From the cell containing the given text, extract its center point as (x, y) coordinate. 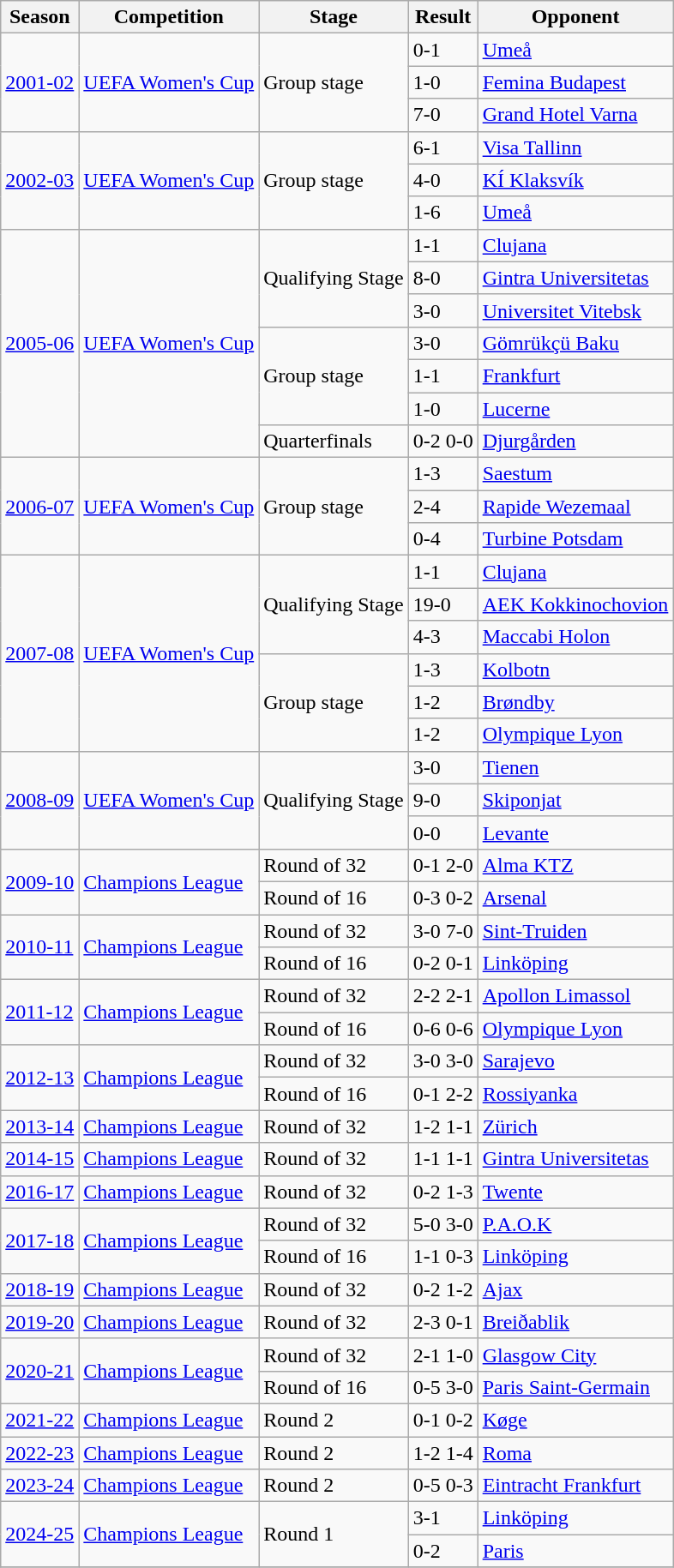
0-1 2-2 (442, 1094)
Brøndby (575, 702)
4-3 (442, 637)
Saestum (575, 474)
2013-14 (39, 1126)
4-0 (442, 180)
Roma (575, 1453)
3-0 3-0 (442, 1061)
Ajax (575, 1289)
0-1 0-2 (442, 1420)
2005-06 (39, 343)
2-4 (442, 507)
Paris (575, 1551)
Result (442, 17)
0-1 2-0 (442, 865)
2010-11 (39, 946)
Round 1 (334, 1535)
Apollon Limassol (575, 996)
Stage (334, 17)
Competition (169, 17)
7-0 (442, 115)
2009-10 (39, 881)
Sarajevo (575, 1061)
Frankfurt (575, 375)
Twente (575, 1192)
2022-23 (39, 1453)
Kolbotn (575, 670)
0-2 (442, 1551)
2014-15 (39, 1159)
Tienen (575, 767)
Season (39, 17)
2006-07 (39, 507)
0-2 0-0 (442, 442)
0-2 0-1 (442, 964)
2016-17 (39, 1192)
0-6 0-6 (442, 1029)
Rapide Wezemaal (575, 507)
2023-24 (39, 1486)
0-4 (442, 539)
5-0 3-0 (442, 1224)
1-2 1-4 (442, 1453)
Maccabi Holon (575, 637)
Rossiyanka (575, 1094)
Lucerne (575, 409)
Levante (575, 832)
Sint-Truiden (575, 930)
Grand Hotel Varna (575, 115)
Femina Budapest (575, 82)
2017-18 (39, 1241)
Arsenal (575, 898)
6-1 (442, 147)
Zürich (575, 1126)
Opponent (575, 17)
2019-20 (39, 1322)
3-0 7-0 (442, 930)
1-2 1-1 (442, 1126)
0-5 0-3 (442, 1486)
2007-08 (39, 653)
0-5 3-0 (442, 1387)
2021-22 (39, 1420)
Breiðablik (575, 1322)
1-1 1-1 (442, 1159)
2018-19 (39, 1289)
Universitet Vitebsk (575, 310)
Djurgården (575, 442)
0-0 (442, 832)
2001-02 (39, 82)
Eintracht Frankfurt (575, 1486)
2-1 1-0 (442, 1355)
2011-12 (39, 1012)
2008-09 (39, 800)
KÍ Klaksvík (575, 180)
Skiponjat (575, 800)
9-0 (442, 800)
3-1 (442, 1518)
Gömrükçü Baku (575, 343)
2-2 2-1 (442, 996)
Alma KTZ (575, 865)
19-0 (442, 604)
8-0 (442, 278)
1-1 0-3 (442, 1257)
Quarterfinals (334, 442)
P.A.O.K (575, 1224)
2012-13 (39, 1078)
2002-03 (39, 180)
2020-21 (39, 1371)
2024-25 (39, 1535)
0-2 1-3 (442, 1192)
2-3 0-1 (442, 1322)
0-1 (442, 50)
Paris Saint-Germain (575, 1387)
0-3 0-2 (442, 898)
1-6 (442, 213)
AEK Kokkinochovion (575, 604)
Turbine Potsdam (575, 539)
Glasgow City (575, 1355)
Køge (575, 1420)
0-2 1-2 (442, 1289)
Visa Tallinn (575, 147)
